Return the (X, Y) coordinate for the center point of the cell that contains the specified text.  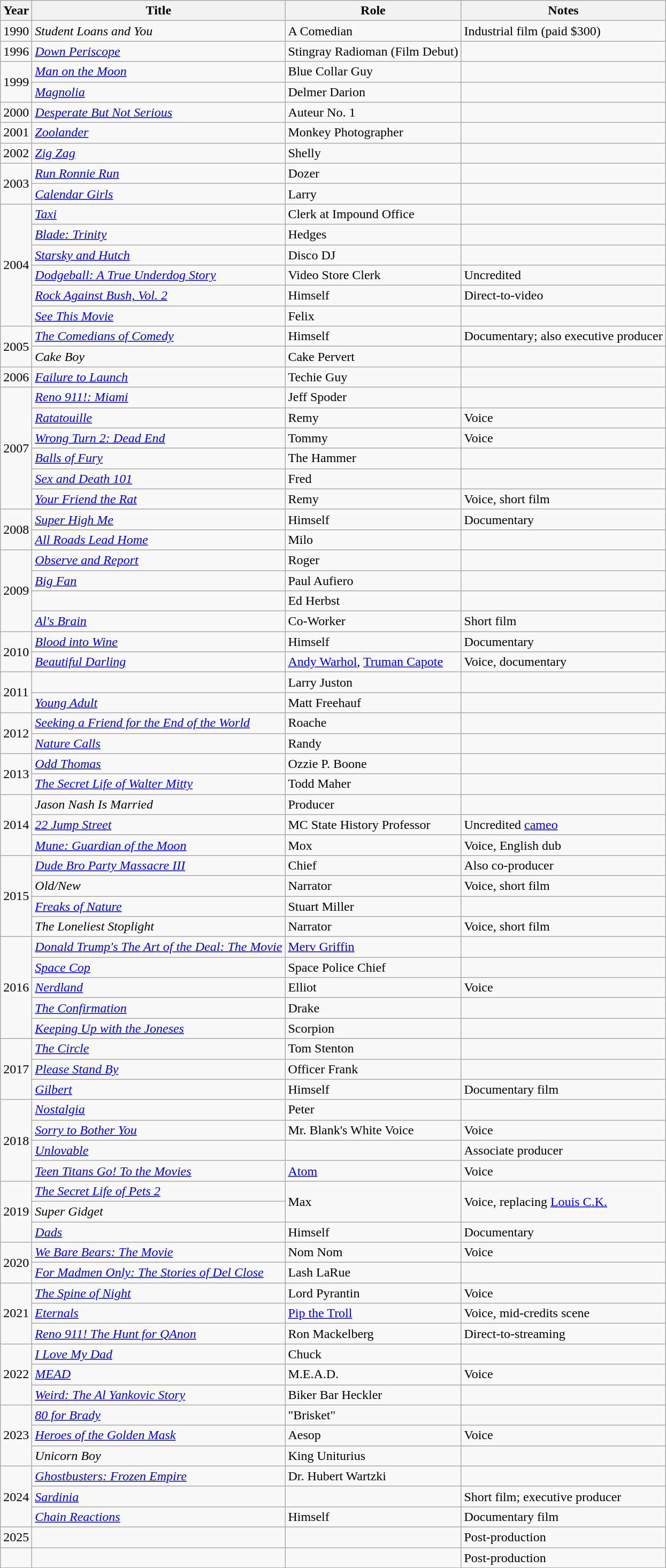
The Comedians of Comedy (158, 336)
Super Gidget (158, 1211)
Mox (373, 845)
Big Fan (158, 580)
Blade: Trinity (158, 234)
Nostalgia (158, 1110)
Gilbert (158, 1089)
Aesop (373, 1435)
Student Loans and You (158, 31)
The Confirmation (158, 1008)
I Love My Dad (158, 1354)
Dads (158, 1232)
The Hammer (373, 458)
Direct-to-video (563, 296)
Eternals (158, 1313)
2025 (16, 1537)
Sardinia (158, 1496)
2020 (16, 1263)
Down Periscope (158, 51)
Auteur No. 1 (373, 112)
Teen Titans Go! To the Movies (158, 1171)
Biker Bar Heckler (373, 1395)
Seeking a Friend for the End of the World (158, 723)
2009 (16, 590)
Peter (373, 1110)
Chuck (373, 1354)
Al's Brain (158, 621)
Ratatouille (158, 418)
Atom (373, 1171)
Tom Stenton (373, 1049)
Title (158, 11)
Super High Me (158, 519)
Also co-producer (563, 865)
Disco DJ (373, 255)
The Spine of Night (158, 1293)
Stuart Miller (373, 906)
1999 (16, 82)
Larry (373, 194)
Ozzie P. Boone (373, 764)
2010 (16, 652)
Observe and Report (158, 560)
Wrong Turn 2: Dead End (158, 438)
Short film (563, 621)
2015 (16, 896)
King Uniturius (373, 1456)
Unlovable (158, 1150)
Co-Worker (373, 621)
2003 (16, 183)
Mune: Guardian of the Moon (158, 845)
The Secret Life of Pets 2 (158, 1191)
Reno 911!: Miami (158, 397)
Max (373, 1201)
Space Cop (158, 967)
Delmer Darion (373, 92)
Calendar Girls (158, 194)
A Comedian (373, 31)
Ed Herbst (373, 601)
Mr. Blank's White Voice (373, 1130)
Keeping Up with the Joneses (158, 1028)
Nerdland (158, 988)
Dr. Hubert Wartzki (373, 1476)
Weird: The Al Yankovic Story (158, 1395)
2014 (16, 825)
Sorry to Bother You (158, 1130)
Odd Thomas (158, 764)
The Loneliest Stoplight (158, 927)
Producer (373, 804)
2008 (16, 529)
Matt Freehauf (373, 703)
Nature Calls (158, 743)
Uncredited (563, 275)
Voice, replacing Louis C.K. (563, 1201)
Officer Frank (373, 1069)
2005 (16, 347)
Stingray Radioman (Film Debut) (373, 51)
Paul Aufiero (373, 580)
Larry Juston (373, 682)
"Brisket" (373, 1415)
Short film; executive producer (563, 1496)
Young Adult (158, 703)
2001 (16, 133)
We Bare Bears: The Movie (158, 1252)
Magnolia (158, 92)
Uncredited cameo (563, 825)
Shelly (373, 153)
Balls of Fury (158, 458)
Blue Collar Guy (373, 72)
Associate producer (563, 1150)
Role (373, 11)
Old/New (158, 886)
Desperate But Not Serious (158, 112)
Chief (373, 865)
MC State History Professor (373, 825)
Hedges (373, 234)
2007 (16, 448)
The Secret Life of Walter Mitty (158, 784)
Notes (563, 11)
Pip the Troll (373, 1313)
2011 (16, 693)
Direct-to-streaming (563, 1334)
2013 (16, 774)
Dozer (373, 173)
Cake Pervert (373, 357)
Year (16, 11)
Run Ronnie Run (158, 173)
Voice, documentary (563, 662)
Cake Boy (158, 357)
Voice, mid-credits scene (563, 1313)
Reno 911! The Hunt for QAnon (158, 1334)
Dude Bro Party Massacre III (158, 865)
Roache (373, 723)
2006 (16, 377)
Documentary; also executive producer (563, 336)
Donald Trump's The Art of the Deal: The Movie (158, 947)
1990 (16, 31)
MEAD (158, 1374)
2023 (16, 1435)
Andy Warhol, Truman Capote (373, 662)
Roger (373, 560)
Lord Pyrantin (373, 1293)
Unicorn Boy (158, 1456)
The Circle (158, 1049)
Elliot (373, 988)
See This Movie (158, 316)
2002 (16, 153)
2017 (16, 1069)
2018 (16, 1140)
Ron Mackelberg (373, 1334)
Your Friend the Rat (158, 499)
Fred (373, 479)
For Madmen Only: The Stories of Del Close (158, 1273)
Techie Guy (373, 377)
2021 (16, 1313)
Zig Zag (158, 153)
Tommy (373, 438)
Starsky and Hutch (158, 255)
Man on the Moon (158, 72)
Randy (373, 743)
80 for Brady (158, 1415)
Lash LaRue (373, 1273)
22 Jump Street (158, 825)
Video Store Clerk (373, 275)
Monkey Photographer (373, 133)
Chain Reactions (158, 1517)
1996 (16, 51)
2004 (16, 265)
Space Police Chief (373, 967)
Jason Nash Is Married (158, 804)
Todd Maher (373, 784)
Rock Against Bush, Vol. 2 (158, 296)
Sex and Death 101 (158, 479)
2019 (16, 1211)
Dodgeball: A True Underdog Story (158, 275)
2012 (16, 733)
Blood into Wine (158, 642)
Merv Griffin (373, 947)
Milo (373, 540)
2022 (16, 1374)
Drake (373, 1008)
Beautiful Darling (158, 662)
Ghostbusters: Frozen Empire (158, 1476)
Scorpion (373, 1028)
Zoolander (158, 133)
All Roads Lead Home (158, 540)
M.E.A.D. (373, 1374)
Felix (373, 316)
Freaks of Nature (158, 906)
Clerk at Impound Office (373, 214)
Industrial film (paid $300) (563, 31)
Taxi (158, 214)
2016 (16, 988)
Heroes of the Golden Mask (158, 1435)
2024 (16, 1496)
Voice, English dub (563, 845)
Nom Nom (373, 1252)
Failure to Launch (158, 377)
Jeff Spoder (373, 397)
Please Stand By (158, 1069)
2000 (16, 112)
